Find where the given text appears and provide that cell's center as (X, Y) coordinate. 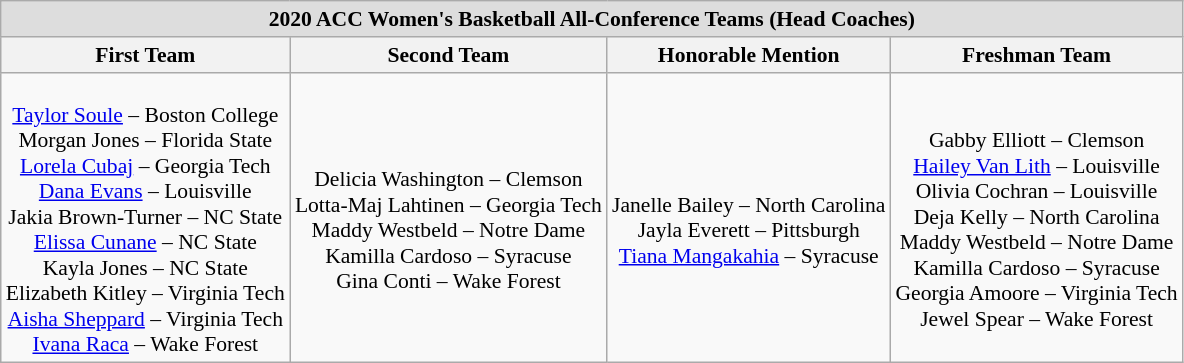
Honorable Mention (748, 55)
2020 ACC Women's Basketball All-Conference Teams (Head Coaches) (592, 19)
Delicia Washington – Clemson Lotta-Maj Lahtinen – Georgia Tech Maddy Westbeld – Notre Dame Kamilla Cardoso – Syracuse Gina Conti – Wake Forest (448, 218)
Janelle Bailey – North Carolina Jayla Everett – Pittsburgh Tiana Mangakahia – Syracuse (748, 218)
Freshman Team (1036, 55)
Second Team (448, 55)
First Team (146, 55)
